Provide the (x, y) coordinate of the cell's center where the given text is located.  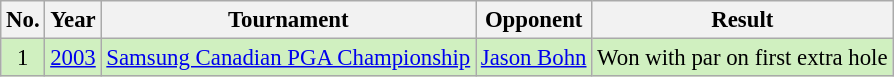
Tournament (288, 20)
1 (23, 58)
Samsung Canadian PGA Championship (288, 58)
No. (23, 20)
2003 (73, 58)
Result (742, 20)
Won with par on first extra hole (742, 58)
Jason Bohn (534, 58)
Year (73, 20)
Opponent (534, 20)
